Scan for the cell matching the given text and deliver its (X, Y) coordinate at center. 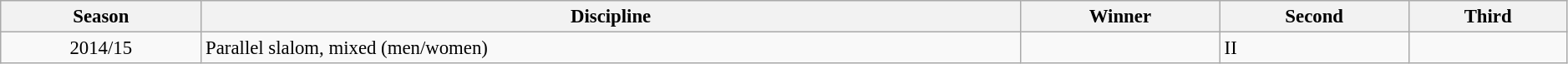
Season (101, 17)
Second (1314, 17)
Winner (1119, 17)
II (1314, 48)
Parallel slalom, mixed (men/women) (611, 48)
Third (1488, 17)
Discipline (611, 17)
2014/15 (101, 48)
